From the cell containing the given text, extract its center point as (x, y) coordinate. 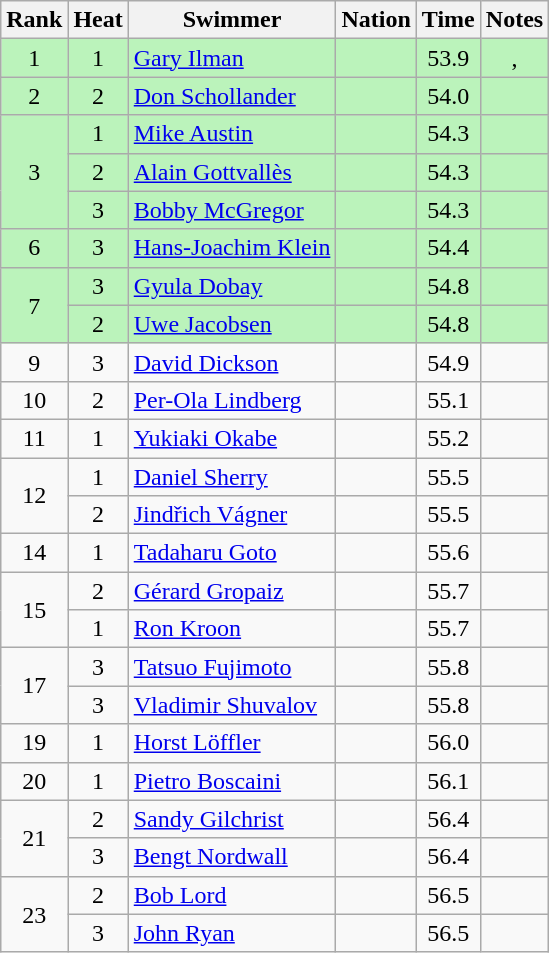
Alain Gottvallès (232, 172)
David Dickson (232, 362)
54.4 (448, 248)
55.6 (448, 553)
Rank (34, 20)
Vladimir Shuvalov (232, 705)
Tadaharu Goto (232, 553)
Nation (376, 20)
Ron Kroon (232, 629)
Yukiaki Okabe (232, 438)
Bobby McGregor (232, 210)
Mike Austin (232, 134)
55.1 (448, 400)
Swimmer (232, 20)
John Ryan (232, 933)
Bob Lord (232, 895)
Jindřich Vágner (232, 515)
55.2 (448, 438)
Uwe Jacobsen (232, 324)
53.9 (448, 58)
Gyula Dobay (232, 286)
14 (34, 553)
Tatsuo Fujimoto (232, 667)
15 (34, 610)
Gérard Gropaiz (232, 591)
54.9 (448, 362)
20 (34, 781)
Daniel Sherry (232, 477)
Time (448, 20)
Horst Löffler (232, 743)
Pietro Boscaini (232, 781)
21 (34, 838)
17 (34, 686)
Don Schollander (232, 96)
Heat (98, 20)
Notes (514, 20)
7 (34, 305)
, (514, 58)
54.0 (448, 96)
6 (34, 248)
11 (34, 438)
Per-Ola Lindberg (232, 400)
12 (34, 496)
19 (34, 743)
56.1 (448, 781)
Sandy Gilchrist (232, 819)
9 (34, 362)
Hans-Joachim Klein (232, 248)
Bengt Nordwall (232, 857)
56.0 (448, 743)
Gary Ilman (232, 58)
23 (34, 914)
10 (34, 400)
